Identify which cell holds the provided text, then report its (X, Y) central coordinate. 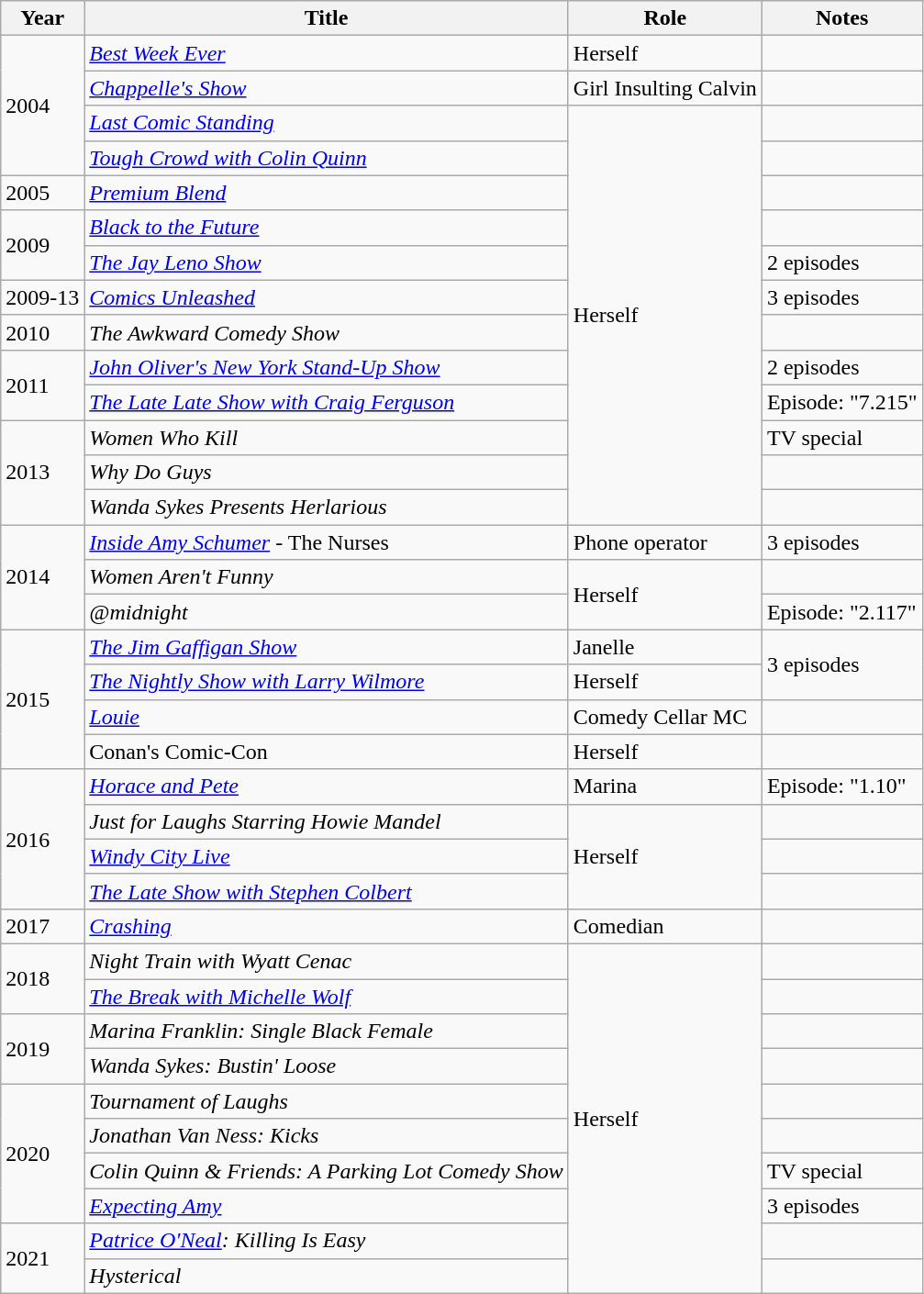
Hysterical (327, 1276)
The Jay Leno Show (327, 262)
Notes (842, 18)
Why Do Guys (327, 473)
Girl Insulting Calvin (664, 88)
Episode: "1.10" (842, 786)
Wanda Sykes Presents Herlarious (327, 508)
2004 (42, 106)
Colin Quinn & Friends: A Parking Lot Comedy Show (327, 1171)
The Nightly Show with Larry Wilmore (327, 682)
Jonathan Van Ness: Kicks (327, 1136)
2011 (42, 385)
Year (42, 18)
Night Train with Wyatt Cenac (327, 961)
@midnight (327, 612)
Patrice O'Neal: Killing Is Easy (327, 1241)
Episode: "7.215" (842, 402)
Windy City Live (327, 856)
2020 (42, 1154)
Role (664, 18)
Comics Unleashed (327, 297)
Expecting Amy (327, 1206)
Tough Crowd with Colin Quinn (327, 158)
Premium Blend (327, 193)
The Late Show with Stephen Colbert (327, 891)
2010 (42, 332)
The Late Late Show with Craig Ferguson (327, 402)
2009 (42, 245)
2005 (42, 193)
2013 (42, 473)
The Awkward Comedy Show (327, 332)
2017 (42, 926)
The Break with Michelle Wolf (327, 996)
Just for Laughs Starring Howie Mandel (327, 821)
Phone operator (664, 542)
Marina Franklin: Single Black Female (327, 1032)
2014 (42, 577)
Janelle (664, 647)
2015 (42, 699)
Last Comic Standing (327, 123)
Women Who Kill (327, 438)
Marina (664, 786)
Inside Amy Schumer - The Nurses (327, 542)
Episode: "2.117" (842, 612)
Black to the Future (327, 228)
2016 (42, 839)
Wanda Sykes: Bustin' Loose (327, 1066)
Conan's Comic-Con (327, 752)
Best Week Ever (327, 53)
2018 (42, 978)
Comedy Cellar MC (664, 717)
John Oliver's New York Stand-Up Show (327, 367)
Women Aren't Funny (327, 577)
Chappelle's Show (327, 88)
Tournament of Laughs (327, 1101)
Horace and Pete (327, 786)
Louie (327, 717)
Comedian (664, 926)
2021 (42, 1258)
2019 (42, 1049)
Title (327, 18)
The Jim Gaffigan Show (327, 647)
Crashing (327, 926)
2009-13 (42, 297)
